Locate the cell with the specified text and output its (x, y) center coordinate. 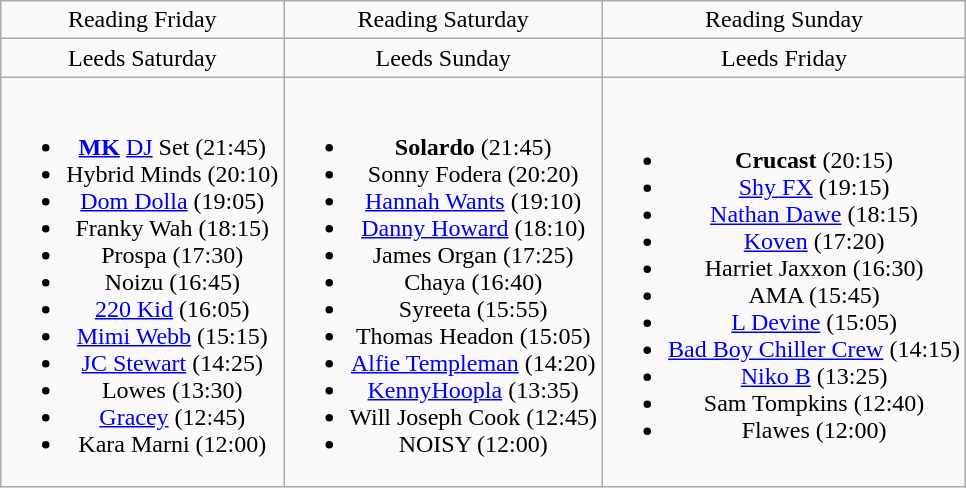
Reading Saturday (444, 20)
Leeds Saturday (142, 58)
Reading Friday (142, 20)
Leeds Friday (784, 58)
Reading Sunday (784, 20)
Leeds Sunday (444, 58)
